From the cell containing the given text, extract its center point as (x, y) coordinate. 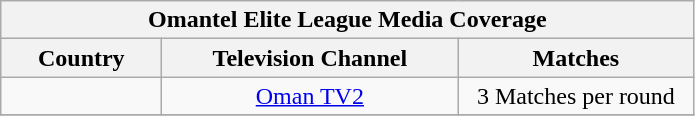
Omantel Elite League Media Coverage (348, 20)
3 Matches per round (576, 96)
Television Channel (310, 58)
Oman TV2 (310, 96)
Matches (576, 58)
Country (82, 58)
